Determine the [X, Y] coordinate at the center of the cell enclosing the given text.  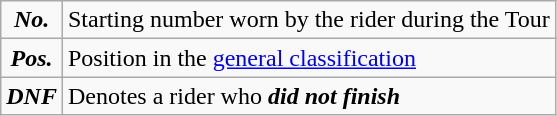
Position in the general classification [308, 58]
No. [32, 20]
Denotes a rider who did not finish [308, 96]
Pos. [32, 58]
Starting number worn by the rider during the Tour [308, 20]
DNF [32, 96]
